Capture the cell that displays the provided text and extract its [x, y] central coordinate. 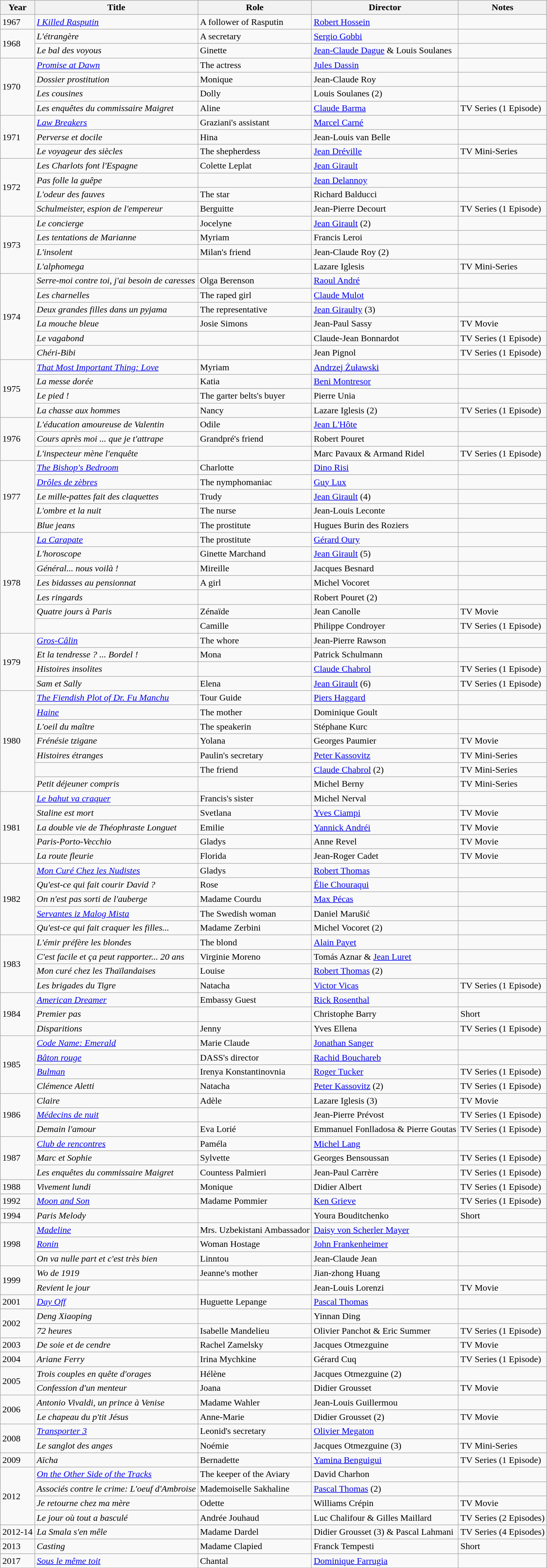
Qu'est-ce qui fait courir David ? [116, 885]
Madame Clapied [255, 1546]
Olga Berenson [255, 281]
Mademoiselle Sakhaline [255, 1489]
Serre-moi contre toi, j'ai besoin de caresses [116, 281]
Madame Wahler [255, 1403]
Noémie [255, 1446]
C'est facile et ça peut rapporter... 20 ans [116, 957]
The whore [255, 640]
Yves Ellena [385, 1028]
Jean Girault (4) [385, 496]
Woman Hostage [255, 1244]
2001 [17, 1302]
2003 [17, 1345]
Adèle [255, 1101]
Andrée Jouhaud [255, 1517]
Qu'est-ce qui fait craquer les filles... [116, 928]
Jean-Roger Cadet [385, 856]
Dominique Goult [385, 712]
Jean-Louis Leconte [385, 511]
1998 [17, 1244]
Beni Montresor [385, 381]
L'émir préfère les blondes [116, 942]
Lazare Iglesis (3) [385, 1101]
Rachel Zamelsky [255, 1345]
1979 [17, 662]
Franck Tempesti [385, 1546]
Servantes iz Malog Mista [116, 914]
Year [17, 8]
1980 [17, 741]
Trois couples en quête d'orages [116, 1374]
Blue jeans [116, 525]
Jonathan Sanger [385, 1043]
Claire [116, 1101]
Sergio Gobbi [385, 36]
DASS's director [255, 1057]
Les bidasses au pensionnat [116, 583]
I Killed Rasputin [116, 22]
Irenya Konstantinovnia [255, 1072]
John Frankenheimer [385, 1244]
Aline [255, 108]
Daniel Marušić [385, 914]
Mon curé chez les Thaïlandaises [116, 971]
Les Charlots font l'Espagne [116, 165]
Claude Barma [385, 108]
Dino Risi [385, 468]
The friend [255, 770]
1973 [17, 245]
Jean-Louis van Belle [385, 137]
Yamina Benguigui [385, 1460]
Rachid Bouchareb [385, 1057]
Robert Hossein [385, 22]
Marie Claude [255, 1043]
On the Other Side of the Tracks [116, 1474]
The representative [255, 309]
Le bahut va craquer [116, 798]
La chasse aux hommes [116, 410]
Madame Pommier [255, 1201]
Didier Grousset (2) [385, 1417]
Camille [255, 626]
Jean-Paul Sassy [385, 324]
2012-14 [17, 1532]
Paméla [255, 1144]
Yves Ciampi [385, 813]
Robert Thomas [385, 870]
Tomás Aznar & Jean Luret [385, 957]
Jean Giraulty (3) [385, 309]
Christophe Barry [385, 1014]
Michel Vocoret [385, 583]
Jean-Pierre Rawson [385, 640]
Le voyageur des siècles [116, 151]
Day Off [116, 1302]
Guy Lux [385, 482]
Schulmeister, espion de l'empereur [116, 209]
Ginette Marchand [255, 554]
Michel Vocoret (2) [385, 928]
Gérard Cuq [385, 1359]
Leonid's secretary [255, 1431]
Philippe Condroyer [385, 626]
Gros-Câlin [116, 640]
Jian-zhong Huang [385, 1273]
Jean-Claude Dague & Louis Soulanes [385, 51]
2005 [17, 1381]
Jacques Besnard [385, 568]
Demain l'amour [116, 1129]
Didier Grousset (3) & Pascal Lahmani [385, 1532]
1994 [17, 1215]
Jacques Otmezguine [385, 1345]
Revient le jour [116, 1287]
Max Pécas [385, 899]
2002 [17, 1323]
Le concierge [116, 223]
Le sanglot des anges [116, 1446]
Les cousines [116, 94]
Paulin's secretary [255, 755]
Cours après moi ... que je t'attrape [116, 439]
Madeline [116, 1230]
Ronin [116, 1244]
The nymphomaniac [255, 482]
Deux grandes filles dans un pyjama [116, 309]
Casting [116, 1546]
Jules Dassin [385, 65]
Luc Chalifour & Gilles Maillard [385, 1517]
Isabelle Mandelieu [255, 1330]
Didier Grousset [385, 1388]
Les tentations de Marianne [116, 238]
Bâton rouge [116, 1057]
The actress [255, 65]
Michel Nerval [385, 798]
The Swedish woman [255, 914]
Madame Courdu [255, 899]
Mrs. Uzbekistani Ambassador [255, 1230]
Rose [255, 885]
Bernadette [255, 1460]
TV Series (4 Episodes) [502, 1532]
Wo de 1919 [116, 1273]
The shepherdess [255, 151]
Jean-Claude Jean [385, 1259]
Huguette Lepange [255, 1302]
Jean Girault (5) [385, 554]
Ginette [255, 51]
Rick Rosenthal [385, 1000]
Emmanuel Fonlladosa & Pierre Goutas [385, 1129]
Jacques Otmezguine (2) [385, 1374]
Jean Girault (2) [385, 223]
Jeanne's mother [255, 1273]
Quatre jours à Paris [116, 611]
Michel Lang [385, 1144]
Promise at Dawn [116, 65]
La messe dorée [116, 381]
Chéri-Bibi [116, 353]
Paris-Porto-Vecchio [116, 841]
Petit déjeuner compris [116, 784]
L'horoscope [116, 554]
1968 [17, 43]
Madame Zerbini [255, 928]
Marc et Sophie [116, 1158]
Jean Delannoy [385, 180]
Histoires étranges [116, 755]
Le vagabond [116, 338]
Général... nous voilà ! [116, 568]
Haine [116, 712]
Jean Girault [385, 165]
Eva Lorié [255, 1129]
Jean Dréville [385, 151]
Jean Canolle [385, 611]
Jean Girault (6) [385, 683]
Anne Revel [385, 841]
L'ombre et la nuit [116, 511]
Joana [255, 1388]
Les charnelles [116, 295]
The blond [255, 942]
A girl [255, 583]
Olivier Panchot & Eric Summer [385, 1330]
Law Breakers [116, 122]
Le pied ! [116, 396]
Nancy [255, 410]
1974 [17, 317]
Je retourne chez ma mère [116, 1503]
Charlotte [255, 468]
Michel Berny [385, 784]
Raoul André [385, 281]
Yolana [255, 741]
L'inspecteur mène l'enquête [116, 453]
Anne-Marie [255, 1417]
Irina Mychkine [255, 1359]
The nurse [255, 511]
Peter Kassovitz (2) [385, 1086]
Andrzej Żuławski [385, 367]
Williams Crépin [385, 1503]
Sous le même toit [116, 1561]
Jean Pignol [385, 353]
Pas folle la guêpe [116, 180]
Clémence Aletti [116, 1086]
Histoires insolites [116, 669]
Antonio Vivaldi, un prince à Venise [116, 1403]
Louis Soulanes (2) [385, 94]
David Charhon [385, 1474]
La double vie de Théophraste Longuet [116, 827]
Mona [255, 655]
On va nulle part et c'est très bien [116, 1259]
Milan's friend [255, 252]
Marc Pavaux & Armand Ridel [385, 453]
Jean L'Hôte [385, 425]
Transporter 3 [116, 1431]
The keeper of the Aviary [255, 1474]
1970 [17, 87]
Confession d'un menteur [116, 1388]
A follower of Rasputin [255, 22]
Club de rencontres [116, 1144]
Title [116, 8]
Disparitions [116, 1028]
Olivier Megaton [385, 1431]
Mon Curé Chez les Nudistes [116, 870]
Jean-Louis Guillermou [385, 1403]
L'étrangère [116, 36]
Peter Kassovitz [385, 755]
Youra Bouditchenko [385, 1215]
Richard Balducci [385, 195]
Chantal [255, 1561]
Role [255, 8]
Virginie Moreno [255, 957]
Sam et Sally [116, 683]
Aïcha [116, 1460]
Francis Leroi [385, 238]
American Dreamer [116, 1000]
Robert Thomas (2) [385, 971]
2009 [17, 1460]
2013 [17, 1546]
1992 [17, 1201]
Ariane Ferry [116, 1359]
Trudy [255, 496]
Odette [255, 1503]
2004 [17, 1359]
Notes [502, 8]
1967 [17, 22]
Francis's sister [255, 798]
Stéphane Kurc [385, 727]
The speakerin [255, 727]
Tour Guide [255, 698]
Claude Mulot [385, 295]
Jean-Pierre Prévost [385, 1115]
Jocelyne [255, 223]
TV Series (2 Episodes) [502, 1517]
Pascal Thomas [385, 1302]
Dossier prostitution [116, 79]
The mother [255, 712]
2017 [17, 1561]
Drôles de zèbres [116, 482]
Emilie [255, 827]
Paris Melody [116, 1215]
Les ringards [116, 597]
Alain Payet [385, 942]
That Most Important Thing: Love [116, 367]
2012 [17, 1496]
Vivement lundi [116, 1187]
1978 [17, 583]
Yinnan Ding [385, 1316]
La Smala s'en mêle [116, 1532]
Embassy Guest [255, 1000]
1988 [17, 1187]
Perverse et docile [116, 137]
The Bishop's Bedroom [116, 468]
Les brigades du Tigre [116, 985]
Le chapeau du p'tit Jésus [116, 1417]
Countess Palmieri [255, 1172]
2008 [17, 1438]
Jacques Otmezguine (3) [385, 1446]
Didier Albert [385, 1187]
Jean-Claude Roy [385, 79]
Yannick Andréi [385, 827]
L'insolent [116, 252]
Piers Haggard [385, 698]
Katia [255, 381]
Svetlana [255, 813]
1971 [17, 137]
Roger Tucker [385, 1072]
Jean-Claude Roy (2) [385, 252]
Odile [255, 425]
Jean-Paul Carrère [385, 1172]
Premier pas [116, 1014]
De soie et de cendre [116, 1345]
Robert Pouret [385, 439]
Lazare Iglesis (2) [385, 410]
Dolly [255, 94]
L'alphomega [116, 266]
Dominique Farrugia [385, 1561]
L'odeur des fauves [116, 195]
Bulman [116, 1072]
Daisy von Scherler Mayer [385, 1230]
Patrick Schulmann [385, 655]
Georges Bensoussan [385, 1158]
Claude Chabrol [385, 669]
1987 [17, 1158]
72 heures [116, 1330]
1985 [17, 1064]
1984 [17, 1014]
Florida [255, 856]
The raped girl [255, 295]
1976 [17, 439]
Grandpré's friend [255, 439]
Frénésie tzigane [116, 741]
Jean-Pierre Decourt [385, 209]
Jenny [255, 1028]
Director [385, 8]
1983 [17, 964]
Moon and Son [116, 1201]
Mireille [255, 568]
On n'est pas sorti de l'auberge [116, 899]
Hélène [255, 1374]
Colette Leplat [255, 165]
Claude-Jean Bonnardot [385, 338]
L'éducation amoureuse de Valentin [116, 425]
Robert Pouret (2) [385, 597]
1977 [17, 496]
Madame Dardel [255, 1532]
The garter belts's buyer [255, 396]
La route fleurie [116, 856]
Linntou [255, 1259]
1972 [17, 187]
Josie Simons [255, 324]
Berguitte [255, 209]
The star [255, 195]
Zénaïde [255, 611]
Ken Grieve [385, 1201]
Jean-Louis Lorenzi [385, 1287]
Le jour où tout a basculé [116, 1517]
1981 [17, 827]
Deng Xiaoping [116, 1316]
Lazare Iglesis [385, 266]
1975 [17, 388]
Gérard Oury [385, 540]
A secretary [255, 36]
La Carapate [116, 540]
Élie Chouraqui [385, 885]
Médecins de nuit [116, 1115]
1999 [17, 1280]
Le mille-pattes fait des claquettes [116, 496]
Associés contre le crime: L'oeuf d'Ambroise [116, 1489]
The Fiendish Plot of Dr. Fu Manchu [116, 698]
L'oeil du maître [116, 727]
Victor Vicas [385, 985]
1986 [17, 1115]
Pascal Thomas (2) [385, 1489]
Louise [255, 971]
Marcel Carné [385, 122]
Elena [255, 683]
Le bal des voyous [116, 51]
2006 [17, 1410]
Claude Chabrol (2) [385, 770]
Graziani's assistant [255, 122]
La mouche bleue [116, 324]
Staline est mort [116, 813]
Pierre Unia [385, 396]
Hina [255, 137]
Hugues Burin des Roziers [385, 525]
Et la tendresse ? ... Bordel ! [116, 655]
Sylvette [255, 1158]
Georges Paumier [385, 741]
1982 [17, 899]
Code Name: Emerald [116, 1043]
